Output the [X, Y] coordinate of the center of the cell containing the given text.  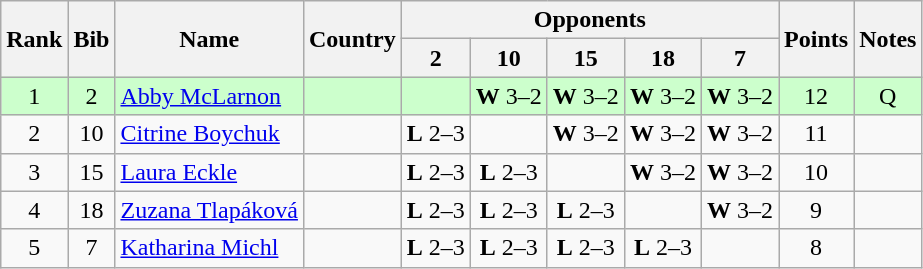
11 [816, 134]
Bib [92, 39]
Opponents [590, 20]
Zuzana Tlapáková [210, 210]
Citrine Boychuk [210, 134]
Laura Eckle [210, 172]
8 [816, 248]
Notes [888, 39]
Q [888, 96]
Abby McLarnon [210, 96]
Katharina Michl [210, 248]
1 [34, 96]
12 [816, 96]
Rank [34, 39]
Points [816, 39]
9 [816, 210]
Country [352, 39]
Name [210, 39]
5 [34, 248]
4 [34, 210]
3 [34, 172]
